Provide the (x, y) coordinate of the cell's center where the given text is located.  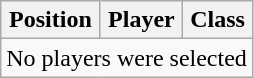
Position (50, 20)
Player (141, 20)
Class (218, 20)
No players were selected (127, 58)
